Provide the (x, y) coordinate of the cell's center where the given text is located.  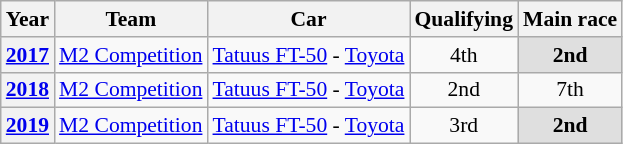
3rd (464, 126)
Year (28, 19)
7th (570, 90)
Car (308, 19)
2018 (28, 90)
Main race (570, 19)
Qualifying (464, 19)
Team (130, 19)
4th (464, 55)
2019 (28, 126)
2017 (28, 55)
